Locate the cell with the specified text and output its (x, y) center coordinate. 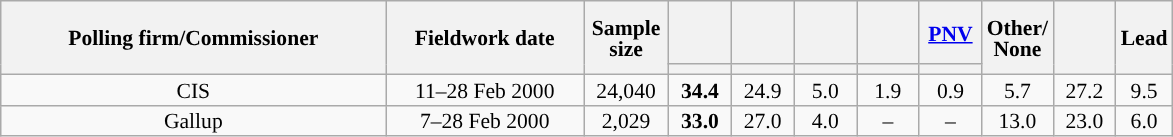
27.2 (1084, 90)
24,040 (626, 90)
34.4 (700, 90)
13.0 (1018, 120)
Sample size (626, 38)
Polling firm/Commissioner (194, 38)
CIS (194, 90)
24.9 (762, 90)
6.0 (1144, 120)
2,029 (626, 120)
27.0 (762, 120)
PNV (950, 32)
5.7 (1018, 90)
1.9 (888, 90)
5.0 (826, 90)
9.5 (1144, 90)
23.0 (1084, 120)
Other/None (1018, 38)
11–28 Feb 2000 (485, 90)
Fieldwork date (485, 38)
Gallup (194, 120)
Lead (1144, 38)
4.0 (826, 120)
7–28 Feb 2000 (485, 120)
33.0 (700, 120)
0.9 (950, 90)
